Return [x, y] of the center of cell containing provided text 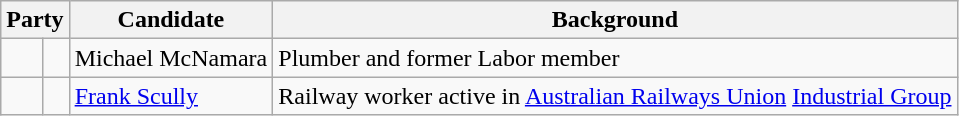
Frank Scully [171, 96]
Background [615, 20]
Michael McNamara [171, 58]
Plumber and former Labor member [615, 58]
Candidate [171, 20]
Party [35, 20]
Railway worker active in Australian Railways Union Industrial Group [615, 96]
